Search for the cell housing the specified text and yield its [X, Y] center coordinate. 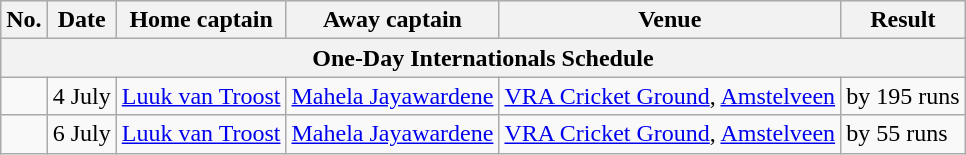
Home captain [201, 20]
4 July [82, 96]
One-Day Internationals Schedule [483, 58]
6 July [82, 134]
No. [24, 20]
Venue [670, 20]
Date [82, 20]
by 195 runs [903, 96]
Away captain [392, 20]
Result [903, 20]
by 55 runs [903, 134]
